Scan for the cell matching the given text and deliver its (x, y) coordinate at center. 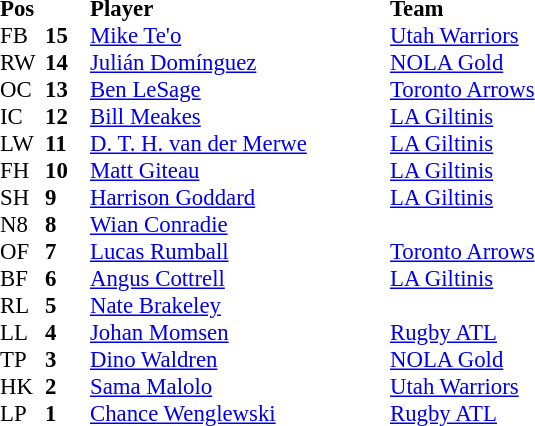
13 (68, 90)
D. T. H. van der Merwe (240, 144)
IC (22, 116)
RW (22, 62)
2 (68, 386)
10 (68, 170)
14 (68, 62)
HK (22, 386)
Lucas Rumball (240, 252)
Wian Conradie (240, 224)
11 (68, 144)
BF (22, 278)
Nate Brakeley (240, 306)
FH (22, 170)
9 (68, 198)
OC (22, 90)
TP (22, 360)
Mike Te'o (240, 36)
Matt Giteau (240, 170)
Harrison Goddard (240, 198)
Johan Momsen (240, 332)
8 (68, 224)
FB (22, 36)
12 (68, 116)
RL (22, 306)
LL (22, 332)
N8 (22, 224)
Dino Waldren (240, 360)
7 (68, 252)
6 (68, 278)
Angus Cottrell (240, 278)
OF (22, 252)
5 (68, 306)
Julián Domínguez (240, 62)
LW (22, 144)
Sama Malolo (240, 386)
4 (68, 332)
Bill Meakes (240, 116)
Ben LeSage (240, 90)
3 (68, 360)
15 (68, 36)
SH (22, 198)
